Determine the [x, y] coordinate at the center of the cell enclosing the given text.  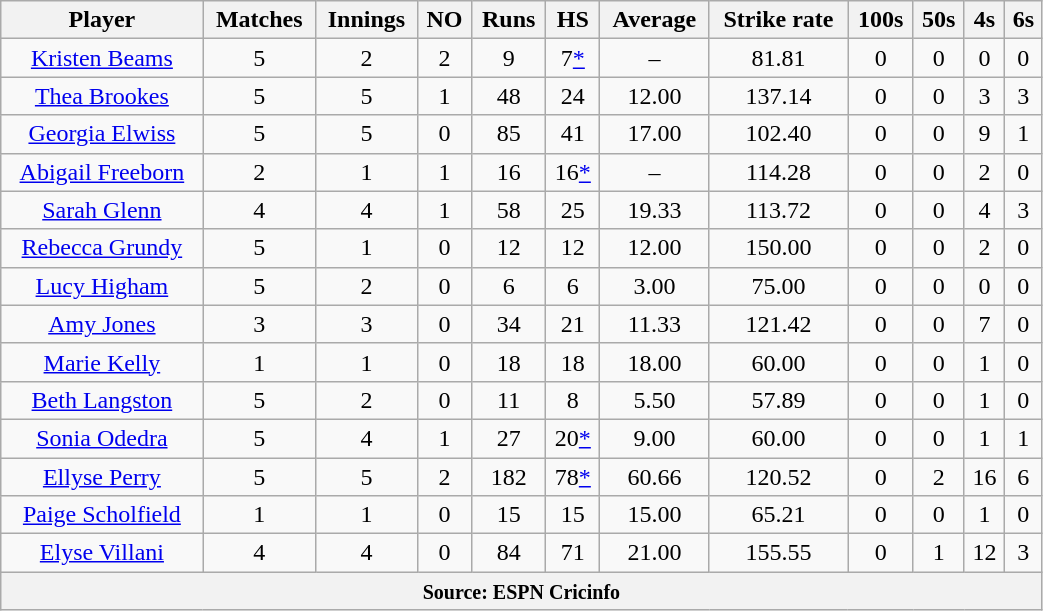
Innings [367, 20]
57.89 [778, 400]
HS [573, 20]
27 [509, 438]
113.72 [778, 210]
84 [509, 553]
20* [573, 438]
16* [573, 172]
NO [444, 20]
48 [509, 96]
Source: ESPN Cricinfo [522, 591]
7* [573, 58]
Elyse Villani [102, 553]
Matches [259, 20]
50s [938, 20]
34 [509, 324]
24 [573, 96]
9.00 [654, 438]
41 [573, 134]
Georgia Elwiss [102, 134]
Ellyse Perry [102, 477]
Amy Jones [102, 324]
75.00 [778, 286]
155.55 [778, 553]
Strike rate [778, 20]
65.21 [778, 515]
150.00 [778, 248]
11.33 [654, 324]
7 [984, 324]
18.00 [654, 362]
25 [573, 210]
21 [573, 324]
100s [880, 20]
6s [1024, 20]
Average [654, 20]
121.42 [778, 324]
71 [573, 553]
3.00 [654, 286]
15.00 [654, 515]
17.00 [654, 134]
Marie Kelly [102, 362]
58 [509, 210]
60.66 [654, 477]
85 [509, 134]
182 [509, 477]
Sonia Odedra [102, 438]
137.14 [778, 96]
5.50 [654, 400]
102.40 [778, 134]
8 [573, 400]
11 [509, 400]
Rebecca Grundy [102, 248]
Lucy Higham [102, 286]
Player [102, 20]
114.28 [778, 172]
Abigail Freeborn [102, 172]
Runs [509, 20]
Paige Scholfield [102, 515]
Sarah Glenn [102, 210]
Beth Langston [102, 400]
Kristen Beams [102, 58]
78* [573, 477]
120.52 [778, 477]
Thea Brookes [102, 96]
81.81 [778, 58]
19.33 [654, 210]
21.00 [654, 553]
4s [984, 20]
